Extract the (X, Y) coordinate from the center of the cell holding the provided text.  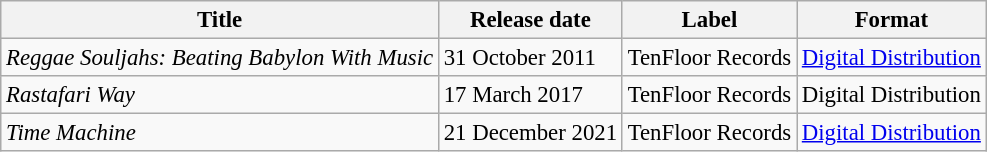
Label (709, 20)
Title (220, 20)
Format (891, 20)
21 December 2021 (530, 133)
17 March 2017 (530, 95)
Reggae Souljahs: Beating Babylon With Music (220, 58)
Release date (530, 20)
Time Machine (220, 133)
31 October 2011 (530, 58)
Rastafari Way (220, 95)
